Detect which cell encompasses the target text, then output its (X, Y) center coordinate. 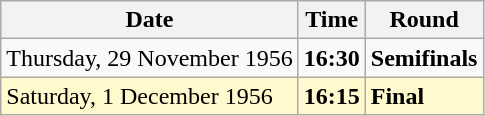
16:15 (332, 96)
Date (150, 20)
Semifinals (424, 58)
Saturday, 1 December 1956 (150, 96)
Thursday, 29 November 1956 (150, 58)
Round (424, 20)
Time (332, 20)
Final (424, 96)
16:30 (332, 58)
